Return the [X, Y] coordinate for the center point of the cell that contains the specified text.  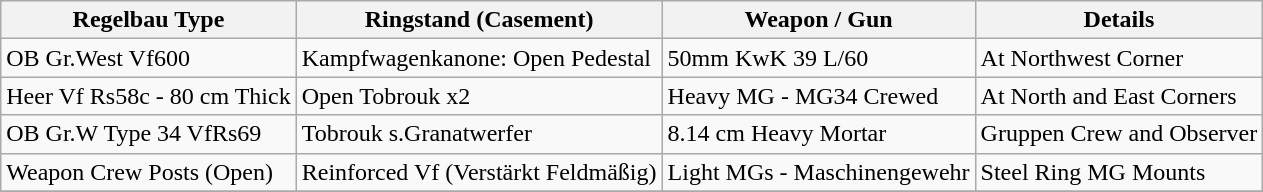
At North and East Corners [1119, 96]
Light MGs - Maschinengewehr [818, 172]
OB Gr.W Type 34 VfRs69 [148, 134]
Open Tobrouk x2 [479, 96]
Tobrouk s.Granatwerfer [479, 134]
Kampfwagenkanone: Open Pedestal [479, 58]
Ringstand (Casement) [479, 20]
Gruppen Crew and Observer [1119, 134]
At Northwest Corner [1119, 58]
Steel Ring MG Mounts [1119, 172]
Weapon / Gun [818, 20]
Heavy MG - MG34 Crewed [818, 96]
OB Gr.West Vf600 [148, 58]
Heer Vf Rs58c - 80 cm Thick [148, 96]
8.14 cm Heavy Mortar [818, 134]
Regelbau Type [148, 20]
50mm KwK 39 L/60 [818, 58]
Weapon Crew Posts (Open) [148, 172]
Details [1119, 20]
Reinforced Vf (Verstärkt Feldmäßig) [479, 172]
